Scan for the cell matching the given text and deliver its [X, Y] coordinate at center. 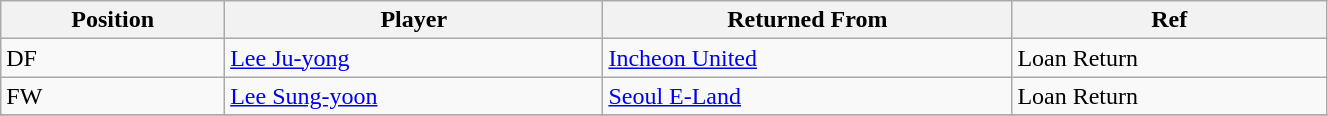
Player [414, 20]
Returned From [808, 20]
DF [113, 58]
FW [113, 96]
Lee Sung-yoon [414, 96]
Incheon United [808, 58]
Seoul E-Land [808, 96]
Lee Ju-yong [414, 58]
Position [113, 20]
Ref [1170, 20]
